Determine the (X, Y) coordinate at the center of the cell enclosing the given text.  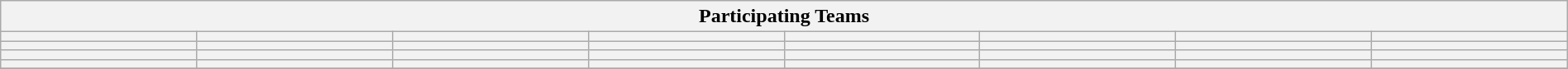
Participating Teams (784, 16)
